Determine the (X, Y) coordinate at the center of the cell enclosing the given text.  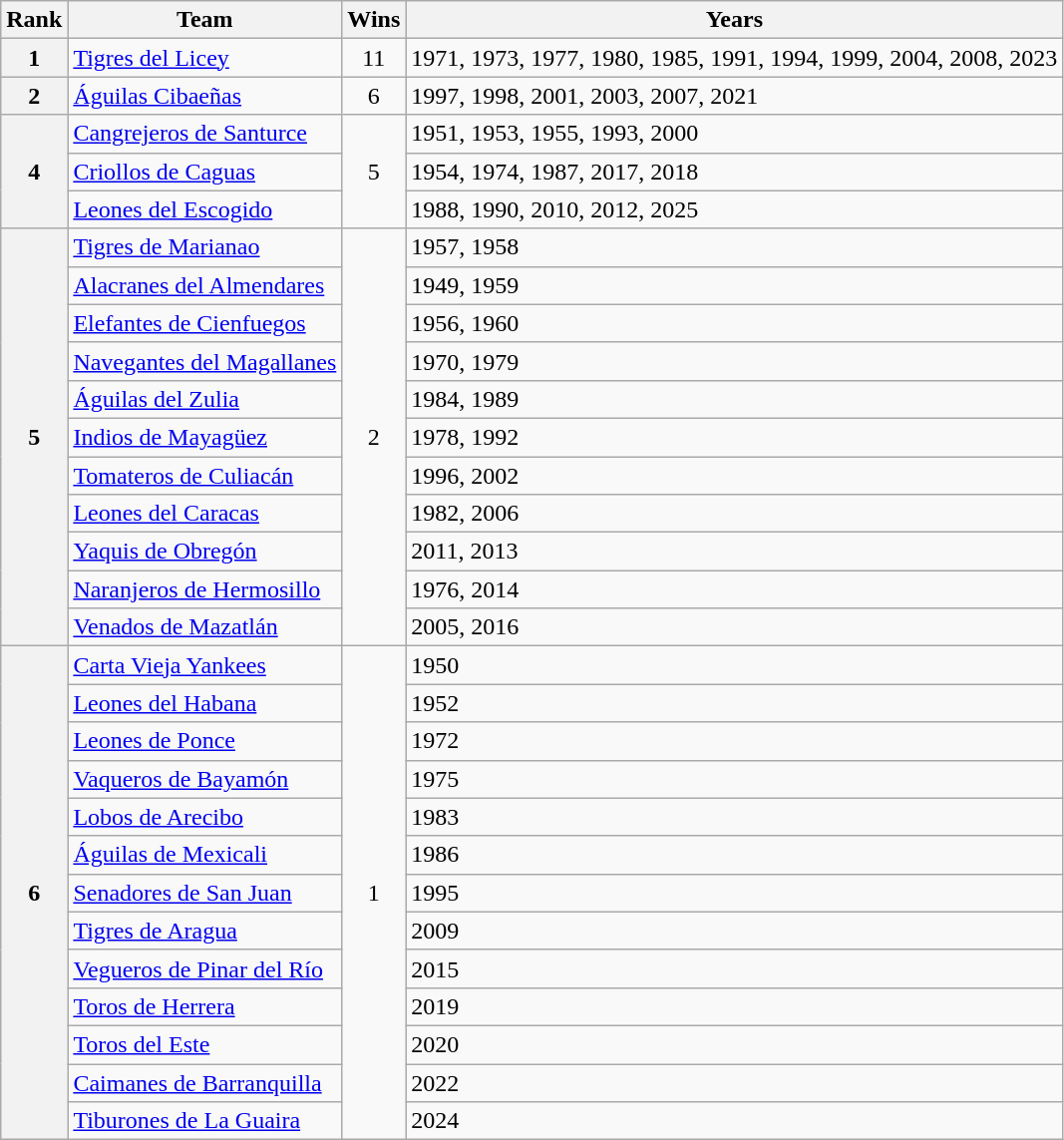
Elefantes de Cienfuegos (205, 323)
Naranjeros de Hermosillo (205, 589)
1975 (734, 779)
Senadores de San Juan (205, 893)
2019 (734, 1006)
11 (374, 58)
1983 (734, 817)
Águilas de Mexicali (205, 855)
4 (34, 172)
Leones del Escogido (205, 209)
Águilas del Zulia (205, 399)
Venados de Mazatlán (205, 627)
Navegantes del Magallanes (205, 361)
Vaqueros de Bayamón (205, 779)
Leones de Ponce (205, 741)
Caimanes de Barranquilla (205, 1082)
Tiburones de La Guaira (205, 1121)
Leones del Habana (205, 703)
Tigres del Licey (205, 58)
2011, 2013 (734, 552)
Criollos de Caguas (205, 172)
1984, 1989 (734, 399)
2015 (734, 968)
1972 (734, 741)
Indios de Mayagüez (205, 437)
2022 (734, 1082)
Years (734, 20)
1950 (734, 665)
1982, 2006 (734, 514)
1951, 1953, 1955, 1993, 2000 (734, 134)
2005, 2016 (734, 627)
1949, 1959 (734, 285)
1988, 1990, 2010, 2012, 2025 (734, 209)
Vegueros de Pinar del Río (205, 968)
1952 (734, 703)
1956, 1960 (734, 323)
Wins (374, 20)
1997, 1998, 2001, 2003, 2007, 2021 (734, 96)
Toros del Este (205, 1044)
Tomateros de Culiacán (205, 476)
1996, 2002 (734, 476)
Lobos de Arecibo (205, 817)
Yaquis de Obregón (205, 552)
Tigres de Aragua (205, 931)
1986 (734, 855)
1995 (734, 893)
Leones del Caracas (205, 514)
2009 (734, 931)
Tigres de Marianao (205, 247)
2024 (734, 1121)
1954, 1974, 1987, 2017, 2018 (734, 172)
1957, 1958 (734, 247)
Alacranes del Almendares (205, 285)
Toros de Herrera (205, 1006)
Carta Vieja Yankees (205, 665)
1971, 1973, 1977, 1980, 1985, 1991, 1994, 1999, 2004, 2008, 2023 (734, 58)
Rank (34, 20)
Cangrejeros de Santurce (205, 134)
1970, 1979 (734, 361)
Team (205, 20)
1978, 1992 (734, 437)
Águilas Cibaeñas (205, 96)
1976, 2014 (734, 589)
2020 (734, 1044)
